Pinpoint the cell where the given text exists, returning its (x, y) midpoint coordinate. 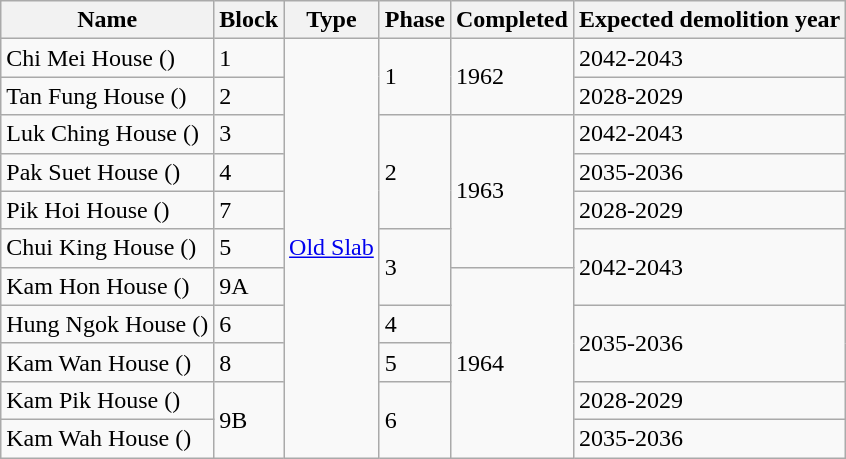
Luk Ching House () (108, 134)
Pak Suet House () (108, 172)
7 (249, 210)
1963 (512, 191)
Kam Wah House () (108, 438)
Chi Mei House () (108, 58)
8 (249, 362)
Kam Hon House () (108, 286)
Old Slab (332, 248)
Name (108, 20)
9A (249, 286)
Kam Pik House () (108, 400)
9B (249, 419)
Hung Ngok House () (108, 324)
Phase (414, 20)
Chui King House () (108, 248)
1962 (512, 77)
Completed (512, 20)
Pik Hoi House () (108, 210)
Expected demolition year (709, 20)
Tan Fung House () (108, 96)
Type (332, 20)
Kam Wan House () (108, 362)
Block (249, 20)
1964 (512, 362)
